Pinpoint the cell where the given text exists, returning its (x, y) midpoint coordinate. 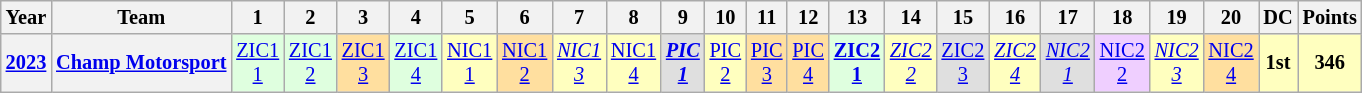
ZIC22 (911, 63)
ZIC12 (310, 63)
Champ Motorsport (141, 63)
NIC22 (1122, 63)
ZIC11 (258, 63)
NIC24 (1232, 63)
ZIC13 (364, 63)
12 (808, 17)
NIC12 (524, 63)
14 (911, 17)
10 (726, 17)
17 (1068, 17)
Points (1330, 17)
16 (1015, 17)
PIC4 (808, 63)
ZIC24 (1015, 63)
PIC1 (683, 63)
PIC3 (766, 63)
NIC13 (579, 63)
ZIC21 (857, 63)
346 (1330, 63)
15 (964, 17)
5 (470, 17)
DC (1278, 17)
1 (258, 17)
4 (416, 17)
18 (1122, 17)
11 (766, 17)
ZIC23 (964, 63)
PIC2 (726, 63)
6 (524, 17)
Team (141, 17)
NIC21 (1068, 63)
2 (310, 17)
2023 (26, 63)
NIC11 (470, 63)
ZIC14 (416, 63)
Year (26, 17)
13 (857, 17)
9 (683, 17)
20 (1232, 17)
8 (634, 17)
19 (1177, 17)
3 (364, 17)
1st (1278, 63)
NIC14 (634, 63)
NIC23 (1177, 63)
7 (579, 17)
